From the cell containing the given text, extract its center point as (x, y) coordinate. 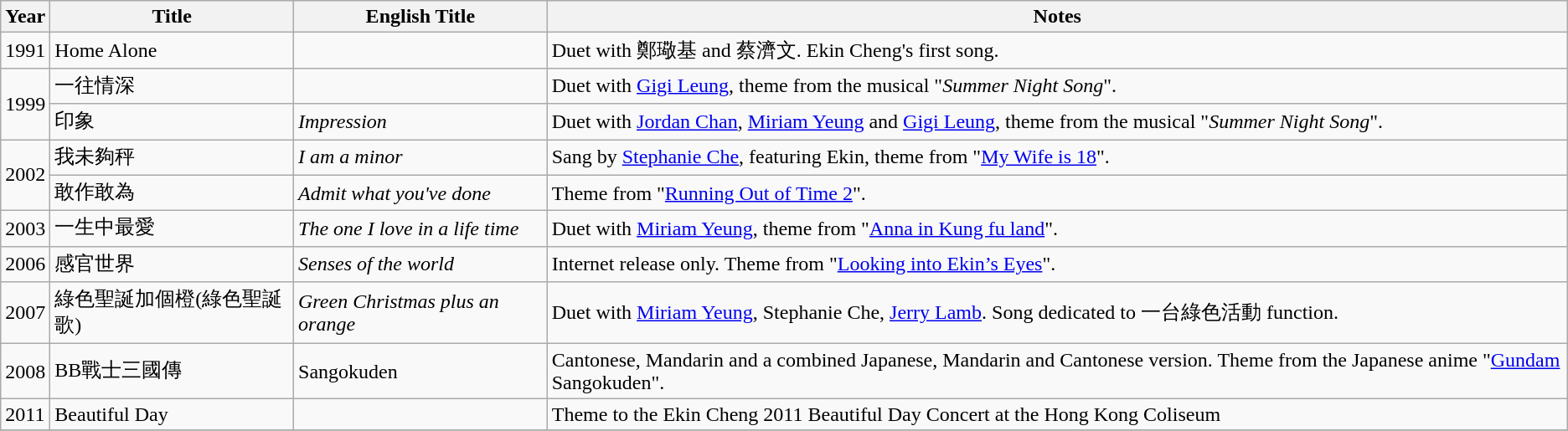
印象 (173, 122)
Senses of the world (420, 264)
Cantonese, Mandarin and a combined Japanese, Mandarin and Cantonese version. Theme from the Japanese anime "Gundam Sangokuden". (1057, 372)
2007 (25, 313)
Home Alone (173, 50)
BB戰士三國傳 (173, 372)
Sangokuden (420, 372)
Theme from "Running Out of Time 2". (1057, 192)
1999 (25, 104)
2002 (25, 174)
2006 (25, 264)
2003 (25, 229)
我未夠秤 (173, 157)
2011 (25, 414)
The one I love in a life time (420, 229)
敢作敢為 (173, 192)
Duet with Miriam Yeung, Stephanie Che, Jerry Lamb. Song dedicated to 一台綠色活動 function. (1057, 313)
Duet with Jordan Chan, Miriam Yeung and Gigi Leung, theme from the musical "Summer Night Song". (1057, 122)
Internet release only. Theme from "Looking into Ekin’s Eyes". (1057, 264)
Year (25, 17)
Impression (420, 122)
Beautiful Day (173, 414)
2008 (25, 372)
Admit what you've done (420, 192)
Duet with 鄭璥基 and 蔡濟文. Ekin Cheng's first song. (1057, 50)
I am a minor (420, 157)
Notes (1057, 17)
Title (173, 17)
Green Christmas plus an orange (420, 313)
Theme to the Ekin Cheng 2011 Beautiful Day Concert at the Hong Kong Coliseum (1057, 414)
English Title (420, 17)
1991 (25, 50)
Duet with Gigi Leung, theme from the musical "Summer Night Song". (1057, 85)
Sang by Stephanie Che, featuring Ekin, theme from "My Wife is 18". (1057, 157)
感官世界 (173, 264)
一往情深 (173, 85)
一生中最愛 (173, 229)
綠色聖誕加個橙(綠色聖誕歌) (173, 313)
Duet with Miriam Yeung, theme from "Anna in Kung fu land". (1057, 229)
